Extract the [X, Y] coordinate from the center of the cell holding the provided text.  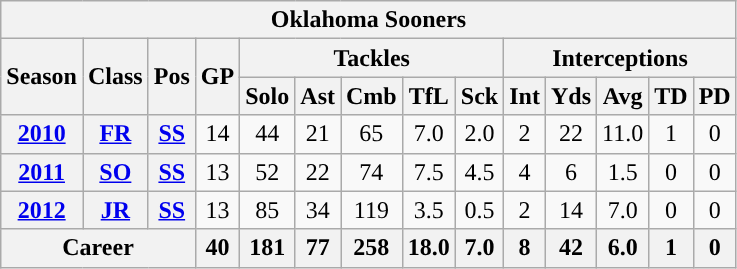
74 [371, 172]
GP [217, 77]
TfL [428, 96]
Pos [172, 77]
11.0 [623, 134]
1.5 [623, 172]
7.5 [428, 172]
77 [318, 248]
Cmb [371, 96]
Int [525, 96]
8 [525, 248]
34 [318, 210]
258 [371, 248]
21 [318, 134]
181 [268, 248]
PD [714, 96]
2010 [42, 134]
0.5 [479, 210]
Interceptions [620, 58]
JR [115, 210]
Sck [479, 96]
4.5 [479, 172]
Avg [623, 96]
119 [371, 210]
TD [671, 96]
2012 [42, 210]
Yds [570, 96]
18.0 [428, 248]
SO [115, 172]
3.5 [428, 210]
Ast [318, 96]
42 [570, 248]
6 [570, 172]
4 [525, 172]
6.0 [623, 248]
52 [268, 172]
Tackles [372, 58]
85 [268, 210]
2.0 [479, 134]
2011 [42, 172]
Season [42, 77]
Career [98, 248]
FR [115, 134]
44 [268, 134]
65 [371, 134]
Oklahoma Sooners [368, 20]
Class [115, 77]
Solo [268, 96]
40 [217, 248]
